Detect which cell encompasses the target text, then output its (x, y) center coordinate. 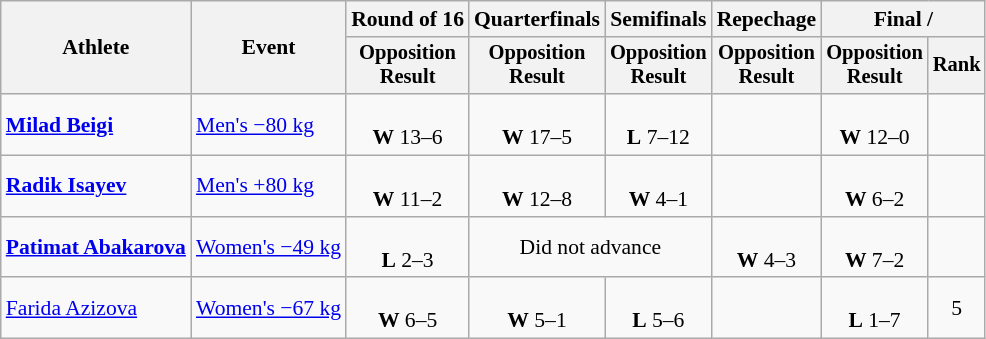
W 13–6 (408, 124)
Men's −80 kg (268, 124)
Farida Azizova (96, 308)
W 12–0 (874, 124)
Semifinals (658, 19)
W 12–8 (537, 186)
W 5–1 (537, 308)
L 2–3 (408, 248)
Quarterfinals (537, 19)
L 1–7 (874, 308)
L 7–12 (658, 124)
Rank (957, 66)
Event (268, 48)
W 7–2 (874, 248)
Athlete (96, 48)
W 4–1 (658, 186)
Final / (903, 19)
5 (957, 308)
L 5–6 (658, 308)
W 6–5 (408, 308)
Patimat Abakarova (96, 248)
Milad Beigi (96, 124)
Did not advance (590, 248)
Radik Isayev (96, 186)
Round of 16 (408, 19)
W 4–3 (767, 248)
W 11–2 (408, 186)
W 17–5 (537, 124)
Women's −67 kg (268, 308)
Men's +80 kg (268, 186)
Women's −49 kg (268, 248)
Repechage (767, 19)
W 6–2 (874, 186)
